Search for the cell housing the specified text and yield its (x, y) center coordinate. 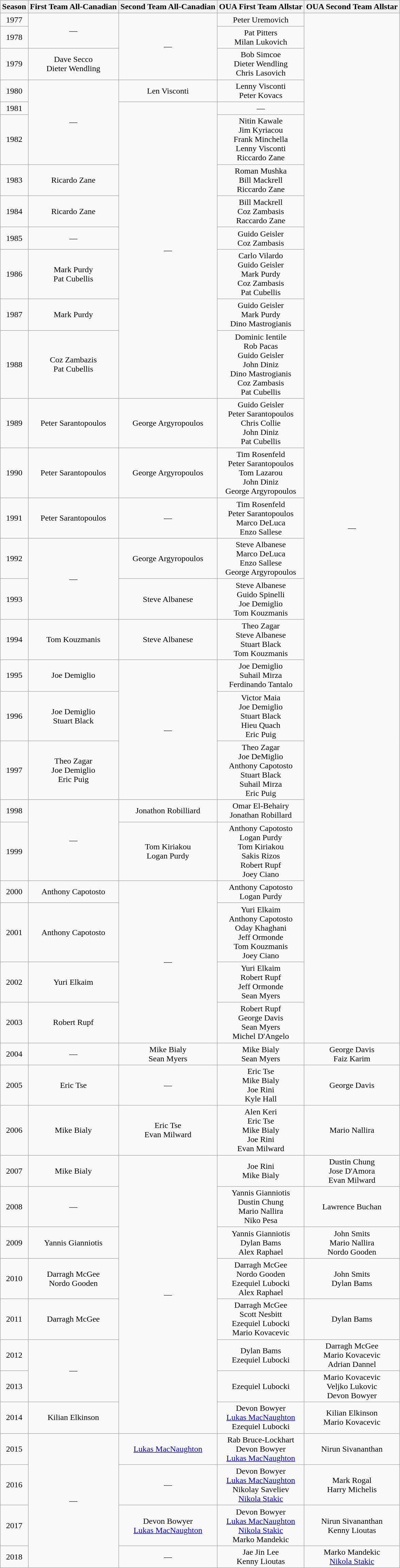
Coz ZambazisPat Cubellis (73, 364)
Yannis Gianniotis (73, 1243)
1993 (14, 599)
2013 (14, 1386)
Nitin KawaleJim KyriacouFrank MinchellaLenny ViscontiRiccardo Zane (261, 140)
1996 (14, 716)
1983 (14, 180)
1994 (14, 640)
2008 (14, 1207)
Anthony CapotostoLogan Purdy (261, 892)
Dave SeccoDieter Wendling (73, 64)
Bob SimcoeDieter WendlingChris Lasovich (261, 64)
Marko MandekicNikola Stakic (352, 1556)
Mark Purdy (73, 314)
2001 (14, 932)
Roman MushkaBill MackrellRiccardo Zane (261, 180)
1989 (14, 423)
Tom Kouzmanis (73, 640)
Ezequiel Lubocki (261, 1386)
Darragh McGeeNordo Gooden (73, 1279)
Joe DemiglioStuart Black (73, 716)
Darragh McGee (73, 1319)
1977 (14, 20)
Jae Jin LeeKenny Lioutas (261, 1556)
Steve AlbaneseMarco DeLucaEnzo SalleseGeorge Argyropoulos (261, 559)
Kilian ElkinsonMario Kovacevic (352, 1418)
Kilian Elkinson (73, 1418)
1997 (14, 770)
2018 (14, 1556)
Yannis GianniotisDustin ChungMario NalliraNiko Pesa (261, 1207)
Guido GeislerMark PurdyDino Mastrogianis (261, 314)
1984 (14, 211)
1982 (14, 140)
2011 (14, 1319)
Len Visconti (168, 91)
2004 (14, 1053)
2003 (14, 1022)
1985 (14, 238)
Pat PittersMilan Lukovich (261, 37)
Darragh McGeeMario KovacevicAdrian Dannel (352, 1355)
2016 (14, 1485)
OUA Second Team Allstar (352, 7)
Anthony CapotostoLogan PurdyTom KiriakouSakis RizosRobert RupfJoey Ciano (261, 851)
Dustin ChungJose D'AmoraEvan Milward (352, 1171)
Jonathon Robilliard (168, 811)
Joe RiniMike Bialy (261, 1171)
1988 (14, 364)
Dylan BamsEzequiel Lubocki (261, 1355)
Season (14, 7)
Carlo VilardoGuido GeislerMark PurdyCoz ZambasisPat Cubellis (261, 274)
Alen KeriEric TseMike BialyJoe RiniEvan Milward (261, 1130)
1990 (14, 473)
Mark RogalHarry Michelis (352, 1485)
Devon BowyerLukas MacNaughtonEzequiel Lubocki (261, 1418)
Darragh McGeeNordo GoodenEzequiel LubockiAlex Raphael (261, 1279)
Lukas MacNaughton (168, 1449)
Guido GeislerCoz Zambasis (261, 238)
Robert RupfGeorge DavisSean MyersMichel D'Angelo (261, 1022)
2005 (14, 1085)
1987 (14, 314)
1998 (14, 811)
Theo ZagarSteve AlbaneseStuart BlackTom Kouzmanis (261, 640)
Nirun SivananthanKenny Lioutas (352, 1525)
2015 (14, 1449)
Yuri Elkaim (73, 982)
Devon BowyerLukas MacNaughtonNikola StakicMarko Mandekic (261, 1525)
Guido GeislerPeter SarantopoulosChris CollieJohn DinizPat Cubellis (261, 423)
Theo ZagarJoe DemiglioEric Puig (73, 770)
Robert Rupf (73, 1022)
Mario KovacevicVeljko LukovicDevon Bowyer (352, 1386)
Victor MaiaJoe DemiglioStuart BlackHieu QuachEric Puig (261, 716)
Nirun Sivananthan (352, 1449)
Eric Tse (73, 1085)
Peter Uremovich (261, 20)
2000 (14, 892)
Lawrence Buchan (352, 1207)
1981 (14, 108)
1999 (14, 851)
Lenny ViscontiPeter Kovacs (261, 91)
2009 (14, 1243)
Mario Nallira (352, 1130)
Joe DemiglioSuhail MirzaFerdinando Tantalo (261, 675)
2012 (14, 1355)
Yannis GianniotisDylan BamsAlex Raphael (261, 1243)
Darragh McGeeScott NesbittEzequiel LubockiMario Kovacevic (261, 1319)
Tim RosenfeldPeter SarantopoulosTom LazarouJohn DinizGeorge Argyropoulos (261, 473)
Yuri ElkaimRobert RupfJeff OrmondeSean Myers (261, 982)
2007 (14, 1171)
1986 (14, 274)
Dylan Bams (352, 1319)
Devon BowyerLukas MacNaughtonNikolay SavelievNikola Stakic (261, 1485)
Steve AlbaneseGuido SpinelliJoe DemiglioTom Kouzmanis (261, 599)
John SmitsMario NalliraNordo Gooden (352, 1243)
Devon BowyerLukas MacNaughton (168, 1525)
Theo ZagarJoe DeMiglioAnthony CapotostoStuart BlackSuhail MirzaEric Puig (261, 770)
1995 (14, 675)
Second Team All-Canadian (168, 7)
OUA First Team Allstar (261, 7)
Eric TseMike BialyJoe RiniKyle Hall (261, 1085)
Rab Bruce-LockhartDevon BowyerLukas MacNaughton (261, 1449)
Eric TseEvan Milward (168, 1130)
2014 (14, 1418)
1979 (14, 64)
John SmitsDylan Bams (352, 1279)
1992 (14, 559)
George Davis (352, 1085)
2006 (14, 1130)
Omar El-BehairyJonathan Robillard (261, 811)
Joe Demiglio (73, 675)
Dominic IentileRob PacasGuido GeislerJohn DinizDino MastrogianisCoz ZambasisPat Cubellis (261, 364)
2017 (14, 1525)
Tom KiriakouLogan Purdy (168, 851)
Mark PurdyPat Cubellis (73, 274)
2010 (14, 1279)
First Team All-Canadian (73, 7)
Tim RosenfeldPeter SarantopoulosMarco DeLucaEnzo Sallese (261, 518)
1978 (14, 37)
1991 (14, 518)
1980 (14, 91)
Bill MackrellCoz ZambasisRaccardo Zane (261, 211)
George DavisFaiz Karim (352, 1053)
2002 (14, 982)
Yuri ElkaimAnthony CapotostoOday KhaghaniJeff OrmondeTom KouzmanisJoey Ciano (261, 932)
